Return [X, Y] of the center of cell containing provided text 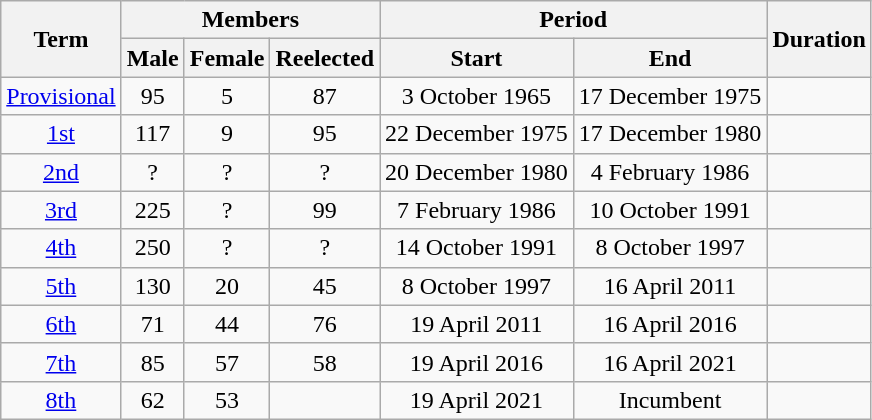
5 [227, 96]
57 [227, 362]
117 [152, 134]
Provisional [61, 96]
Duration [819, 39]
14 October 1991 [477, 248]
85 [152, 362]
5th [61, 286]
7th [61, 362]
87 [325, 96]
20 December 1980 [477, 172]
Term [61, 39]
1st [61, 134]
16 April 2011 [670, 286]
7 February 1986 [477, 210]
22 December 1975 [477, 134]
3rd [61, 210]
6th [61, 324]
Male [152, 58]
45 [325, 286]
250 [152, 248]
19 April 2011 [477, 324]
Period [574, 20]
19 April 2016 [477, 362]
10 October 1991 [670, 210]
9 [227, 134]
16 April 2016 [670, 324]
44 [227, 324]
62 [152, 400]
Reelected [325, 58]
4th [61, 248]
Members [250, 20]
Female [227, 58]
53 [227, 400]
130 [152, 286]
Start [477, 58]
17 December 1975 [670, 96]
76 [325, 324]
2nd [61, 172]
225 [152, 210]
End [670, 58]
20 [227, 286]
99 [325, 210]
19 April 2021 [477, 400]
17 December 1980 [670, 134]
Incumbent [670, 400]
4 February 1986 [670, 172]
16 April 2021 [670, 362]
3 October 1965 [477, 96]
58 [325, 362]
71 [152, 324]
8th [61, 400]
